From the cell containing the given text, extract its center point as (X, Y) coordinate. 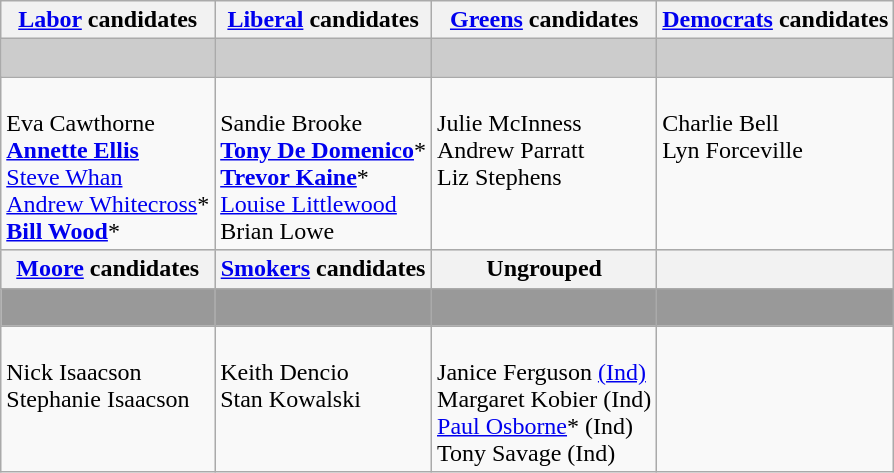
Janice Ferguson (Ind) Margaret Kobier (Ind) Paul Osborne* (Ind) Tony Savage (Ind) (544, 399)
Liberal candidates (324, 20)
Eva Cawthorne Annette Ellis Steve Whan Andrew Whitecross* Bill Wood* (108, 164)
Smokers candidates (324, 269)
Charlie Bell Lyn Forceville (776, 164)
Sandie Brooke Tony De Domenico* Trevor Kaine* Louise Littlewood Brian Lowe (324, 164)
Keith Dencio Stan Kowalski (324, 399)
Democrats candidates (776, 20)
Moore candidates (108, 269)
Greens candidates (544, 20)
Ungrouped (544, 269)
Nick Isaacson Stephanie Isaacson (108, 399)
Julie McInness Andrew Parratt Liz Stephens (544, 164)
Labor candidates (108, 20)
